Extract the [x, y] coordinate from the center of the cell holding the provided text.  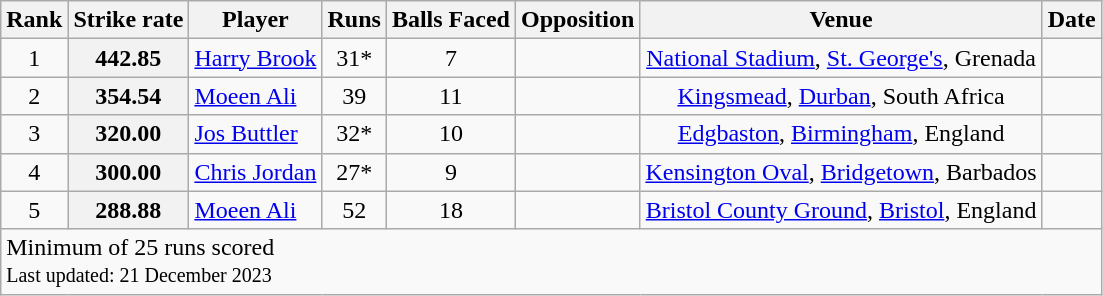
1 [34, 58]
442.85 [128, 58]
10 [450, 134]
Player [256, 20]
52 [354, 210]
5 [34, 210]
Jos Buttler [256, 134]
Kingsmead, Durban, South Africa [841, 96]
18 [450, 210]
Rank [34, 20]
Edgbaston, Birmingham, England [841, 134]
4 [34, 172]
Harry Brook [256, 58]
11 [450, 96]
320.00 [128, 134]
300.00 [128, 172]
354.54 [128, 96]
Runs [354, 20]
9 [450, 172]
32* [354, 134]
Venue [841, 20]
7 [450, 58]
Balls Faced [450, 20]
Date [1072, 20]
Opposition [577, 20]
27* [354, 172]
Chris Jordan [256, 172]
Bristol County Ground, Bristol, England [841, 210]
288.88 [128, 210]
Kensington Oval, Bridgetown, Barbados [841, 172]
Strike rate [128, 20]
39 [354, 96]
31* [354, 58]
Minimum of 25 runs scoredLast updated: 21 December 2023 [552, 262]
3 [34, 134]
National Stadium, St. George's, Grenada [841, 58]
2 [34, 96]
